Detect which cell encompasses the target text, then output its (x, y) center coordinate. 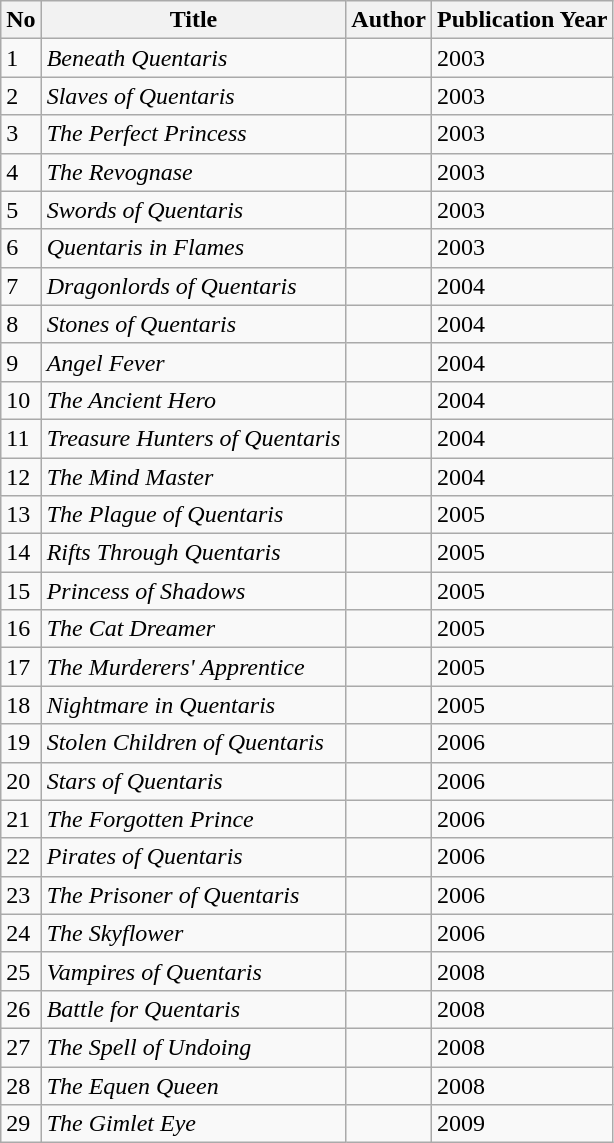
The Perfect Princess (194, 134)
10 (21, 400)
20 (21, 781)
17 (21, 667)
8 (21, 324)
Stars of Quentaris (194, 781)
6 (21, 248)
Battle for Quentaris (194, 1009)
Treasure Hunters of Quentaris (194, 438)
The Ancient Hero (194, 400)
9 (21, 362)
18 (21, 705)
The Gimlet Eye (194, 1124)
The Plague of Quentaris (194, 515)
The Prisoner of Quentaris (194, 895)
Slaves of Quentaris (194, 96)
23 (21, 895)
Beneath Quentaris (194, 58)
Title (194, 20)
14 (21, 553)
Stolen Children of Quentaris (194, 743)
1 (21, 58)
19 (21, 743)
24 (21, 933)
Dragonlords of Quentaris (194, 286)
The Equen Queen (194, 1085)
25 (21, 971)
21 (21, 819)
11 (21, 438)
12 (21, 477)
Stones of Quentaris (194, 324)
Rifts Through Quentaris (194, 553)
The Spell of Undoing (194, 1047)
2 (21, 96)
No (21, 20)
Angel Fever (194, 362)
27 (21, 1047)
Pirates of Quentaris (194, 857)
The Forgotten Prince (194, 819)
Nightmare in Quentaris (194, 705)
Princess of Shadows (194, 591)
The Murderers' Apprentice (194, 667)
7 (21, 286)
Vampires of Quentaris (194, 971)
13 (21, 515)
Quentaris in Flames (194, 248)
26 (21, 1009)
The Mind Master (194, 477)
15 (21, 591)
29 (21, 1124)
Publication Year (523, 20)
5 (21, 210)
16 (21, 629)
3 (21, 134)
2009 (523, 1124)
Author (389, 20)
The Cat Dreamer (194, 629)
The Skyflower (194, 933)
28 (21, 1085)
22 (21, 857)
Swords of Quentaris (194, 210)
The Revognase (194, 172)
4 (21, 172)
